Detect which cell encompasses the target text, then output its (x, y) center coordinate. 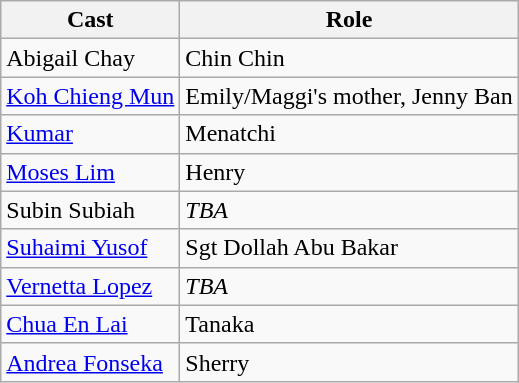
Vernetta Lopez (90, 286)
Sgt Dollah Abu Bakar (349, 248)
Moses Lim (90, 172)
Andrea Fonseka (90, 362)
Subin Subiah (90, 210)
Chin Chin (349, 58)
Suhaimi Yusof (90, 248)
Kumar (90, 134)
Sherry (349, 362)
Koh Chieng Mun (90, 96)
Abigail Chay (90, 58)
Menatchi (349, 134)
Role (349, 20)
Tanaka (349, 324)
Chua En Lai (90, 324)
Cast (90, 20)
Henry (349, 172)
Emily/Maggi's mother, Jenny Ban (349, 96)
